Return (x, y) of the center of cell containing provided text 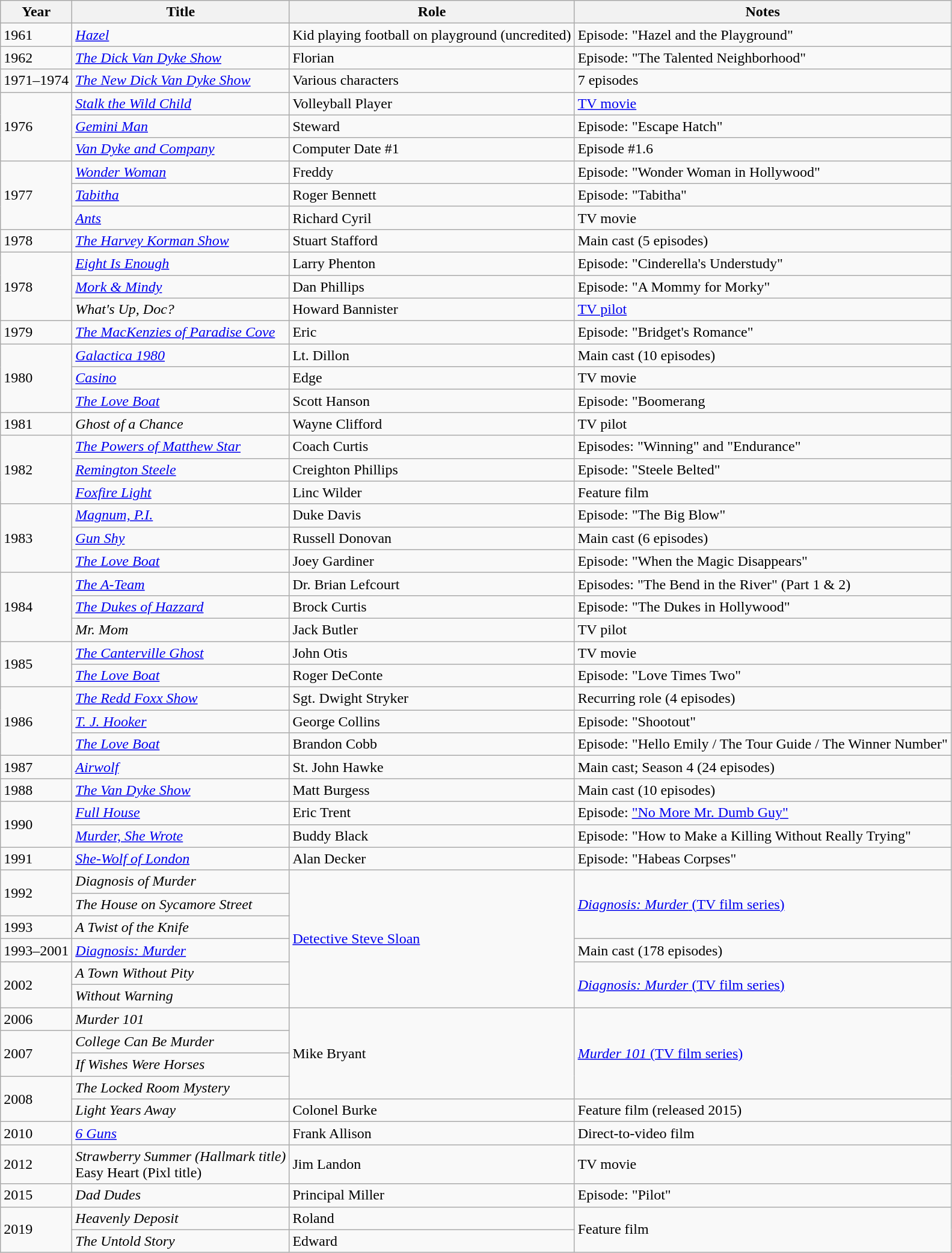
Full House (180, 813)
Episode: "Habeas Corpses" (763, 859)
Year (36, 12)
1980 (36, 378)
Scott Hanson (432, 401)
Murder, She Wrote (180, 836)
Matt Burgess (432, 790)
Episode: "Bridget's Romance" (763, 332)
Frank Allison (432, 1133)
Episode: "Hello Emily / The Tour Guide / The Winner Number" (763, 744)
2007 (36, 1053)
Lt. Dillon (432, 355)
The Dukes of Hazzard (180, 607)
Volleyball Player (432, 103)
1991 (36, 859)
Eric Trent (432, 813)
Episode: "A Mommy for Morky" (763, 287)
Gun Shy (180, 538)
2006 (36, 1019)
Airwolf (180, 767)
Diagnosis of Murder (180, 881)
Richard Cyril (432, 218)
Episode: "Escape Hatch" (763, 126)
Brock Curtis (432, 607)
Recurring role (4 episodes) (763, 699)
Casino (180, 378)
1988 (36, 790)
What's Up, Doc? (180, 310)
Episode: "Hazel and the Playground" (763, 35)
1985 (36, 664)
Edward (432, 1241)
The Powers of Matthew Star (180, 447)
2010 (36, 1133)
Feature film (released 2015) (763, 1111)
Roland (432, 1218)
Episode: "The Talented Neighborhood" (763, 58)
Florian (432, 58)
John Otis (432, 652)
Episode: "Wonder Woman in Hollywood" (763, 172)
Stuart Stafford (432, 240)
Remington Steele (180, 470)
Episode: "The Big Blow" (763, 515)
Larry Phenton (432, 263)
Episode: "The Dukes in Hollywood" (763, 607)
Mr. Mom (180, 630)
Roger Bennett (432, 195)
The Redd Foxx Show (180, 699)
1993–2001 (36, 950)
Main cast (5 episodes) (763, 240)
Wayne Clifford (432, 424)
Episode: "Pilot" (763, 1195)
Ghost of a Chance (180, 424)
Duke Davis (432, 515)
Foxfire Light (180, 492)
Gemini Man (180, 126)
The MacKenzies of Paradise Cove (180, 332)
The Van Dyke Show (180, 790)
Creighton Phillips (432, 470)
2002 (36, 984)
Various characters (432, 81)
She-Wolf of London (180, 859)
Linc Wilder (432, 492)
1990 (36, 824)
1976 (36, 126)
Computer Date #1 (432, 149)
Episodes: "The Bend in the River" (Part 1 & 2) (763, 584)
Joey Gardiner (432, 561)
2015 (36, 1195)
Heavenly Deposit (180, 1218)
Dr. Brian Lefcourt (432, 584)
Detective Steve Sloan (432, 939)
Episode: "Shootout" (763, 721)
2012 (36, 1164)
1993 (36, 927)
2019 (36, 1230)
1983 (36, 538)
College Can Be Murder (180, 1042)
Mike Bryant (432, 1053)
Edge (432, 378)
Episodes: "Winning" and "Endurance" (763, 447)
Freddy (432, 172)
1982 (36, 470)
The House on Sycamore Street (180, 904)
St. John Hawke (432, 767)
6 Guns (180, 1133)
Roger DeConte (432, 676)
Episode: "When the Magic Disappears" (763, 561)
Light Years Away (180, 1111)
Strawberry Summer (Hallmark title)Easy Heart (Pixl title) (180, 1164)
Murder 101 (180, 1019)
Howard Bannister (432, 310)
1984 (36, 607)
Coach Curtis (432, 447)
The Dick Van Dyke Show (180, 58)
Eight Is Enough (180, 263)
Kid playing football on playground (uncredited) (432, 35)
1971–1974 (36, 81)
Dad Dudes (180, 1195)
1962 (36, 58)
Notes (763, 12)
1992 (36, 893)
Episode: "Cinderella's Understudy" (763, 263)
Title (180, 12)
Episode #1.6 (763, 149)
1961 (36, 35)
Without Warning (180, 996)
Eric (432, 332)
Dan Phillips (432, 287)
The Harvey Korman Show (180, 240)
Buddy Black (432, 836)
Colonel Burke (432, 1111)
2008 (36, 1099)
George Collins (432, 721)
The Canterville Ghost (180, 652)
Mork & Mindy (180, 287)
1986 (36, 721)
Main cast; Season 4 (24 episodes) (763, 767)
Galactica 1980 (180, 355)
1981 (36, 424)
Steward (432, 126)
Episode: "Love Times Two" (763, 676)
Episode: "Tabitha" (763, 195)
Murder 101 (TV film series) (763, 1053)
Episode: "Steele Belted" (763, 470)
Episode: "Boomerang (763, 401)
Diagnosis: Murder (180, 950)
Direct-to-video film (763, 1133)
Sgt. Dwight Stryker (432, 699)
Jack Butler (432, 630)
T. J. Hooker (180, 721)
The Untold Story (180, 1241)
Magnum, P.I. (180, 515)
The New Dick Van Dyke Show (180, 81)
Episode: "How to Make a Killing Without Really Trying" (763, 836)
The Locked Room Mystery (180, 1088)
Wonder Woman (180, 172)
Ants (180, 218)
Jim Landon (432, 1164)
Main cast (6 episodes) (763, 538)
Van Dyke and Company (180, 149)
A Town Without Pity (180, 973)
Russell Donovan (432, 538)
Alan Decker (432, 859)
The A-Team (180, 584)
1987 (36, 767)
Main cast (178 episodes) (763, 950)
Principal Miller (432, 1195)
Role (432, 12)
If Wishes Were Horses (180, 1065)
1977 (36, 195)
Hazel (180, 35)
A Twist of the Knife (180, 927)
1979 (36, 332)
Tabitha (180, 195)
Brandon Cobb (432, 744)
Stalk the Wild Child (180, 103)
7 episodes (763, 81)
Episode: "No More Mr. Dumb Guy" (763, 813)
